Pinpoint the cell where the given text exists, returning its [X, Y] midpoint coordinate. 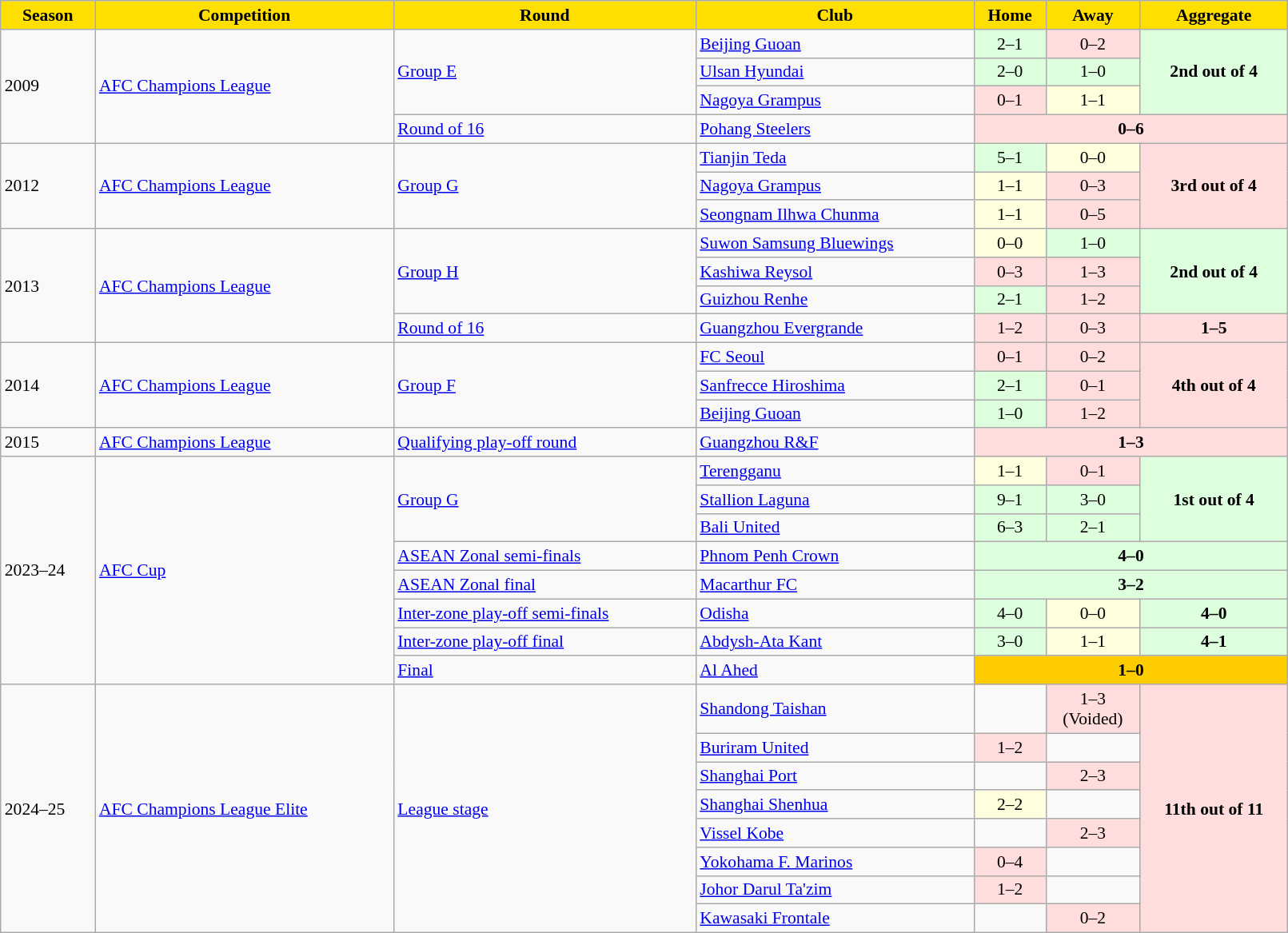
2013 [48, 285]
Inter-zone play-off semi-finals [544, 613]
Bali United [835, 528]
Phnom Penh Crown [835, 556]
Season [48, 15]
Away [1093, 15]
1–5 [1214, 329]
Shandong Taishan [835, 708]
2–2 [1010, 805]
Suwon Samsung Bluewings [835, 243]
6–3 [1010, 528]
Aggregate [1214, 15]
2024–25 [48, 808]
0–6 [1130, 130]
1–3(Voided) [1093, 708]
0–4 [1010, 862]
Qualifying play-off round [544, 443]
Kawasaki Frontale [835, 919]
League stage [544, 808]
Seongnam Ilhwa Chunma [835, 215]
Competition [245, 15]
Abdysh-Ata Kant [835, 642]
11th out of 11 [1214, 808]
Shanghai Port [835, 776]
2023–24 [48, 571]
Inter-zone play-off final [544, 642]
Guizhou Renhe [835, 300]
1st out of 4 [1214, 499]
Pohang Steelers [835, 130]
Stallion Laguna [835, 500]
Shanghai Shenhua [835, 805]
Tianjin Teda [835, 157]
Ulsan Hyundai [835, 72]
Club [835, 15]
Group F [544, 385]
Odisha [835, 613]
Final [544, 671]
Terengganu [835, 471]
AFC Cup [245, 571]
Home [1010, 15]
Al Ahed [835, 671]
2014 [48, 385]
ASEAN Zonal final [544, 585]
0–5 [1093, 215]
AFC Champions League Elite [245, 808]
Buriram United [835, 748]
2012 [48, 185]
2–0 [1010, 72]
Round [544, 15]
5–1 [1010, 157]
Vissel Kobe [835, 833]
3rd out of 4 [1214, 185]
Group H [544, 272]
2009 [48, 86]
4–1 [1214, 642]
4th out of 4 [1214, 385]
Kashiwa Reysol [835, 272]
Sanfrecce Hiroshima [835, 385]
Macarthur FC [835, 585]
3–2 [1130, 585]
Group E [544, 72]
9–1 [1010, 500]
Guangzhou Evergrande [835, 329]
Johor Darul Ta'zim [835, 890]
2015 [48, 443]
Guangzhou R&F [835, 443]
Yokohama F. Marinos [835, 862]
ASEAN Zonal semi-finals [544, 556]
FC Seoul [835, 357]
